Find where the given text appears and provide that cell's center as [X, Y] coordinate. 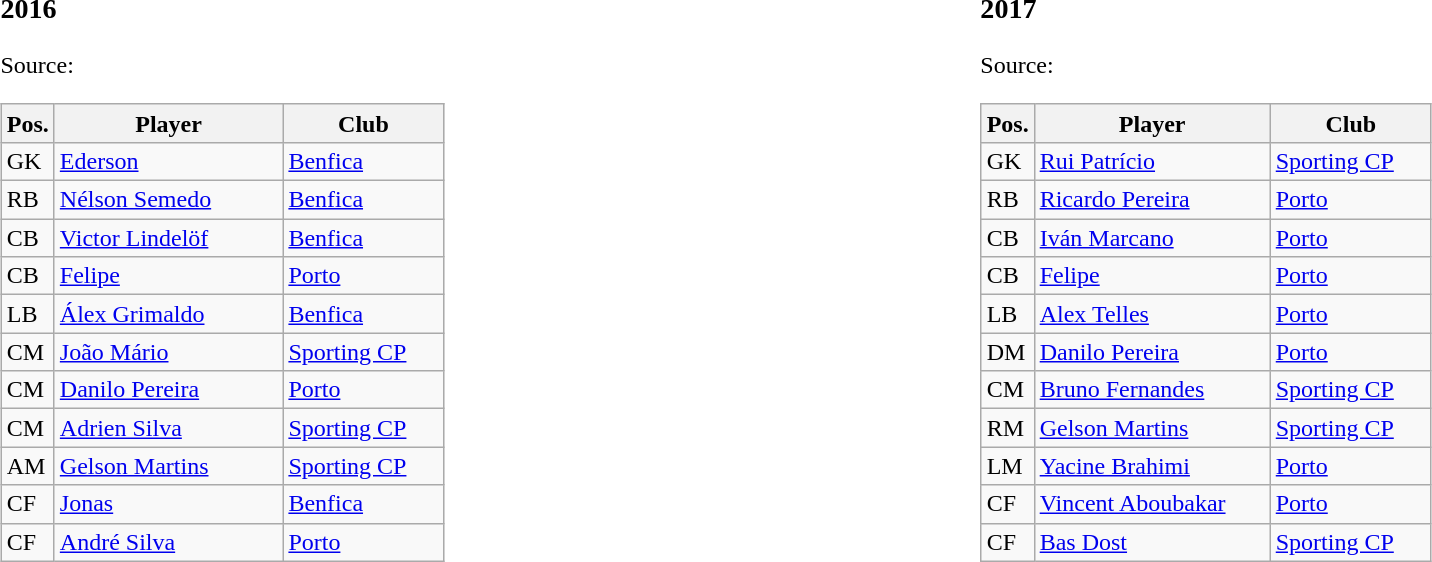
Álex Grimaldo [168, 314]
AM [28, 466]
Ederson [168, 161]
LM [1008, 466]
Nélson Semedo [168, 200]
Yacine Brahimi [1152, 466]
Alex Telles [1152, 314]
DM [1008, 352]
Bas Dost [1152, 542]
Bruno Fernandes [1152, 390]
RM [1008, 428]
André Silva [168, 542]
Ricardo Pereira [1152, 200]
Vincent Aboubakar [1152, 504]
Jonas [168, 504]
Rui Patrício [1152, 161]
Iván Marcano [1152, 238]
Adrien Silva [168, 428]
João Mário [168, 352]
Victor Lindelöf [168, 238]
